Search for the cell housing the specified text and yield its (x, y) center coordinate. 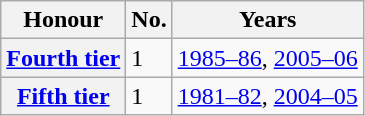
Fourth tier (64, 58)
Years (268, 20)
1981–82, 2004–05 (268, 96)
1985–86, 2005–06 (268, 58)
Honour (64, 20)
Fifth tier (64, 96)
No. (149, 20)
